Return [X, Y] of the center of cell containing provided text 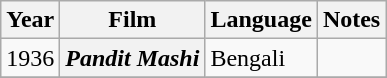
Notes [351, 20]
1936 [30, 58]
Language [261, 20]
Bengali [261, 58]
Year [30, 20]
Film [132, 20]
Pandit Mashi [132, 58]
